Pinpoint the cell where the given text exists, returning its [x, y] midpoint coordinate. 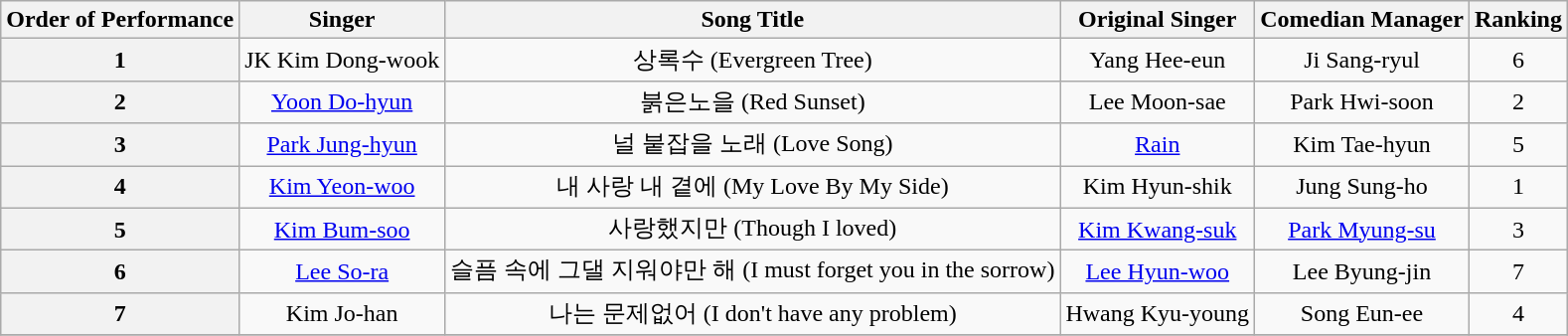
Lee Byung-jin [1362, 272]
JK Kim Dong-wook [342, 60]
Kim Tae-hyun [1362, 145]
Yang Hee-eun [1158, 60]
Kim Hyun-shik [1158, 187]
Song Title [753, 20]
Yoon Do-hyun [342, 101]
Park Myung-su [1362, 229]
Song Eun-ee [1362, 314]
Kim Kwang-suk [1158, 229]
널 붙잡을 노래 (Love Song) [753, 145]
Park Jung-hyun [342, 145]
Ranking [1518, 20]
내 사랑 내 곁에 (My Love By My Side) [753, 187]
Jung Sung-ho [1362, 187]
Kim Yeon-woo [342, 187]
Lee Hyun-woo [1158, 272]
Ji Sang-ryul [1362, 60]
슬픔 속에 그댈 지워야만 해 (I must forget you in the sorrow) [753, 272]
Order of Performance [120, 20]
Kim Jo-han [342, 314]
Singer [342, 20]
Park Hwi-soon [1362, 101]
상록수 (Evergreen Tree) [753, 60]
Kim Bum-soo [342, 229]
Comedian Manager [1362, 20]
사랑했지만 (Though I loved) [753, 229]
붉은노을 (Red Sunset) [753, 101]
Hwang Kyu-young [1158, 314]
Rain [1158, 145]
Original Singer [1158, 20]
나는 문제없어 (I don't have any problem) [753, 314]
Lee Moon-sae [1158, 101]
Lee So-ra [342, 272]
